Identify which cell holds the provided text, then report its [X, Y] central coordinate. 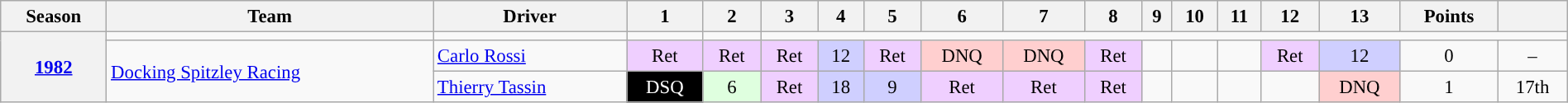
5 [892, 16]
11 [1239, 16]
1982 [54, 68]
Docking Spitzley Racing [270, 71]
17th [1532, 87]
Carlo Rossi [530, 56]
8 [1113, 16]
Points [1449, 16]
0 [1449, 56]
13 [1360, 16]
Driver [530, 16]
10 [1194, 16]
Season [54, 16]
2 [732, 16]
Team [270, 16]
3 [790, 16]
– [1532, 56]
7 [1044, 16]
4 [840, 16]
Thierry Tassin [530, 87]
DSQ [665, 87]
18 [840, 87]
